Search for the cell housing the specified text and yield its (x, y) center coordinate. 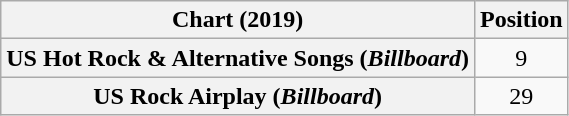
US Rock Airplay (Billboard) (238, 96)
9 (521, 58)
Chart (2019) (238, 20)
Position (521, 20)
29 (521, 96)
US Hot Rock & Alternative Songs (Billboard) (238, 58)
